From the cell containing the given text, extract its center point as [X, Y] coordinate. 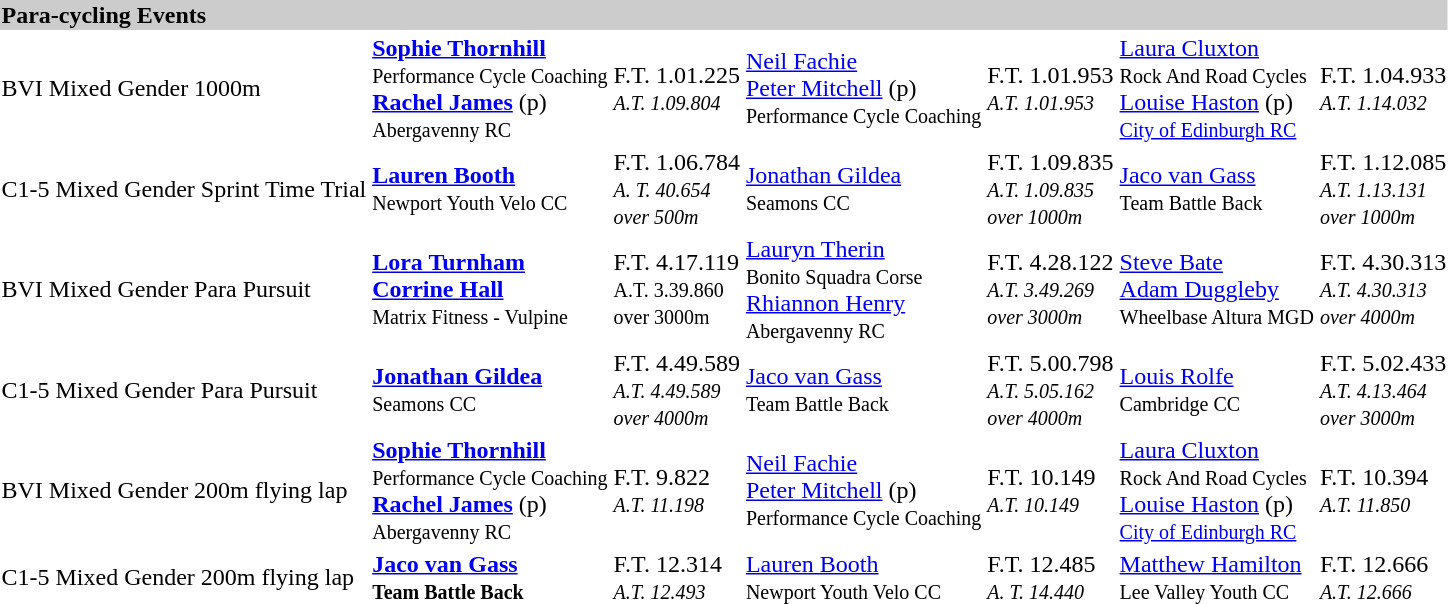
C1-5 Mixed Gender Sprint Time Trial [184, 189]
Para-cycling Events [724, 15]
F.T. 1.04.933A.T. 1.14.032 [1382, 88]
F.T. 5.02.433A.T. 4.13.464over 3000m [1382, 390]
Steve BateAdam DugglebyWheelbase Altura MGD [1216, 290]
F.T. 1.01.953A.T. 1.01.953 [1050, 88]
F.T. 1.06.784A. T. 40.654over 500m [676, 189]
C1-5 Mixed Gender Para Pursuit [184, 390]
F.T. 1.09.835A.T. 1.09.835over 1000m [1050, 189]
Lora TurnhamCorrine HallMatrix Fitness - Vulpine [490, 290]
Lauryn TherinBonito Squadra CorseRhiannon HenryAbergavenny RC [863, 290]
F.T. 10.149A.T. 10.149 [1050, 490]
F.T. 4.28.122A.T. 3.49.269over 3000m [1050, 290]
F.T. 4.17.119A.T. 3.39.860over 3000m [676, 290]
BVI Mixed Gender Para Pursuit [184, 290]
F.T. 5.00.798A.T. 5.05.162over 4000m [1050, 390]
F.T. 4.30.313A.T. 4.30.313over 4000m [1382, 290]
F.T. 9.822A.T. 11.198 [676, 490]
BVI Mixed Gender 1000m [184, 88]
F.T. 1.12.085A.T. 1.13.131over 1000m [1382, 189]
F.T. 1.01.225A.T. 1.09.804 [676, 88]
F.T. 10.394A.T. 11.850 [1382, 490]
Lauren BoothNewport Youth Velo CC [490, 189]
F.T. 4.49.589 A.T. 4.49.589over 4000m [676, 390]
BVI Mixed Gender 200m flying lap [184, 490]
Louis RolfeCambridge CC [1216, 390]
